Search for the cell housing the specified text and yield its [X, Y] center coordinate. 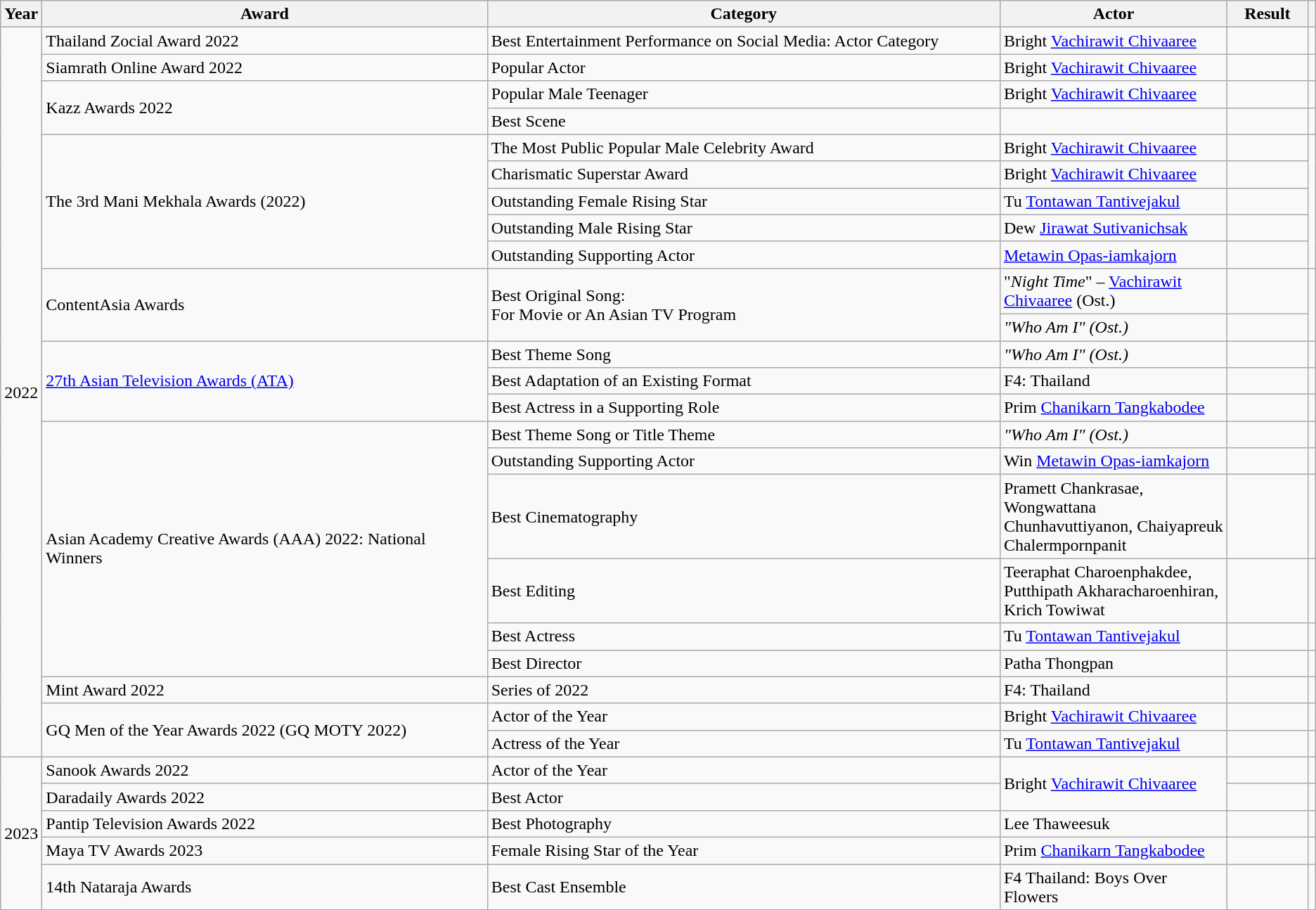
Thailand Zocial Award 2022 [264, 41]
Best Actress in a Supporting Role [744, 408]
Best Adaptation of an Existing Format [744, 381]
Dew Jirawat Sutivanichsak [1114, 228]
Siamrath Online Award 2022 [264, 68]
Best Cinematography [744, 516]
Popular Male Teenager [744, 94]
Best Scene [744, 121]
Lee Thaweesuk [1114, 824]
Teeraphat Charoenphakdee, Putthipath Akharacharoenhiran, Krich Towiwat [1114, 591]
Win Metawin Opas-iamkajorn [1114, 461]
Best Entertainment Performance on Social Media: Actor Category [744, 41]
Daradaily Awards 2022 [264, 797]
"Night Time" – Vachirawit Chivaaree (Ost.) [1114, 291]
Outstanding Female Rising Star [744, 201]
Popular Actor [744, 68]
Patha Thongpan [1114, 663]
14th Nataraja Awards [264, 886]
Outstanding Male Rising Star [744, 228]
Award [264, 14]
Best Director [744, 663]
Sanook Awards 2022 [264, 770]
Result [1268, 14]
Year [21, 14]
27th Asian Television Awards (ATA) [264, 380]
F4 Thailand: Boys Over Flowers [1114, 886]
Kazz Awards 2022 [264, 108]
Best Theme Song or Title Theme [744, 435]
Best Cast Ensemble [744, 886]
Best Photography [744, 824]
Metawin Opas-iamkajorn [1114, 255]
ContentAsia Awards [264, 304]
2023 [21, 833]
Best Actress [744, 636]
Best Theme Song [744, 354]
Female Rising Star of the Year [744, 850]
Category [744, 14]
Best Original Song: For Movie or An Asian TV Program [744, 304]
Best Editing [744, 591]
Maya TV Awards 2023 [264, 850]
The Most Public Popular Male Celebrity Award [744, 148]
Best Actor [744, 797]
The 3rd Mani Mekhala Awards (2022) [264, 201]
GQ Men of the Year Awards 2022 (GQ MOTY 2022) [264, 730]
Charismatic Superstar Award [744, 174]
Actor [1114, 14]
Asian Academy Creative Awards (AAA) 2022: National Winners [264, 549]
Series of 2022 [744, 690]
Pramett Chankrasae, Wongwattana Chunhavuttiyanon, Chaiyapreuk Chalermpornpanit [1114, 516]
Pantip Television Awards 2022 [264, 824]
Actress of the Year [744, 743]
2022 [21, 392]
Mint Award 2022 [264, 690]
